For the text-containing cell, return its midpoint in [x, y] coordinate format. 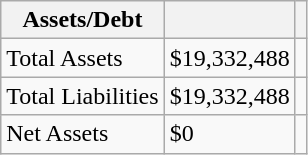
Total Assets [82, 58]
Net Assets [82, 134]
Assets/Debt [82, 20]
Total Liabilities [82, 96]
$0 [230, 134]
